Output the (X, Y) coordinate of the center of the cell containing the given text.  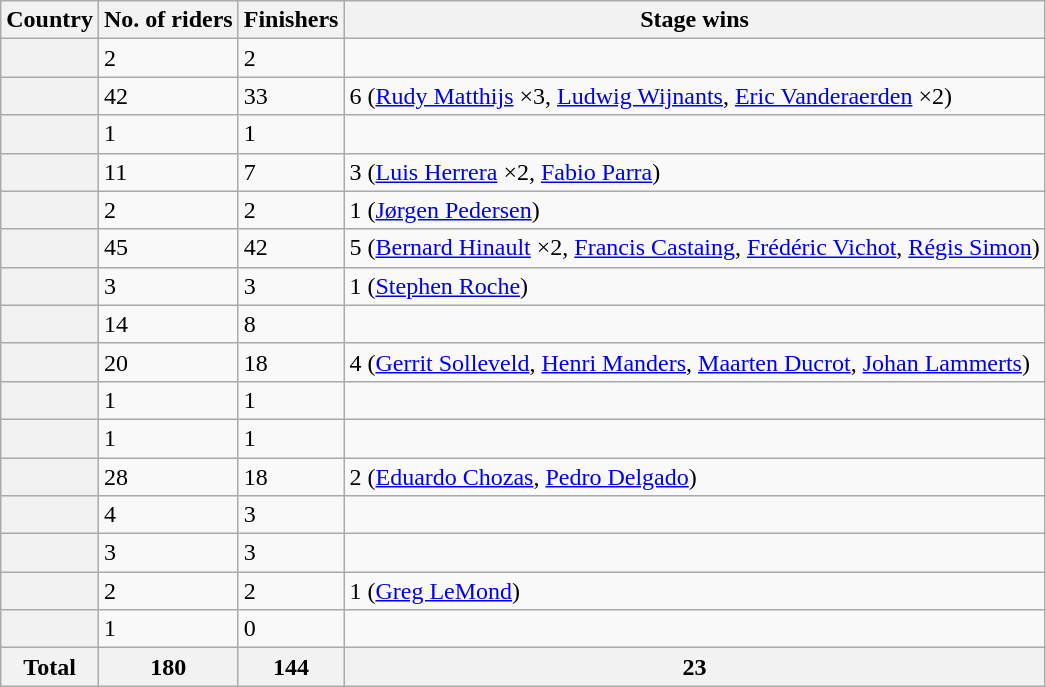
45 (168, 248)
28 (168, 477)
1 (Jørgen Pedersen) (694, 210)
3 (Luis Herrera ×2, Fabio Parra) (694, 172)
Country (50, 20)
6 (Rudy Matthijs ×3, Ludwig Wijnants, Eric Vanderaerden ×2) (694, 96)
20 (168, 362)
1 (Stephen Roche) (694, 286)
Finishers (291, 20)
7 (291, 172)
No. of riders (168, 20)
4 (Gerrit Solleveld, Henri Manders, Maarten Ducrot, Johan Lammerts) (694, 362)
33 (291, 96)
144 (291, 667)
Stage wins (694, 20)
4 (168, 515)
1 (Greg LeMond) (694, 591)
0 (291, 629)
180 (168, 667)
8 (291, 324)
Total (50, 667)
5 (Bernard Hinault ×2, Francis Castaing, Frédéric Vichot, Régis Simon) (694, 248)
2 (Eduardo Chozas, Pedro Delgado) (694, 477)
23 (694, 667)
14 (168, 324)
11 (168, 172)
